From the cell containing the given text, extract its center point as [X, Y] coordinate. 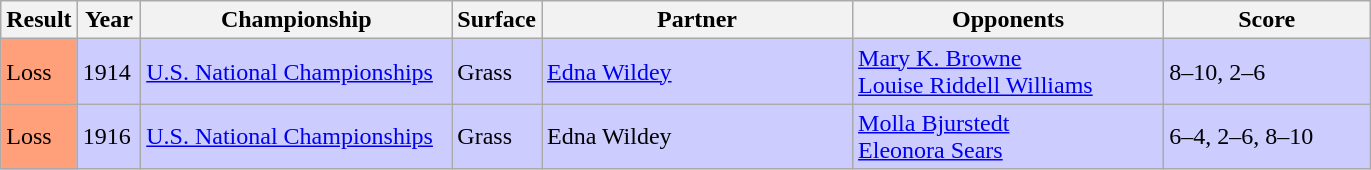
6–4, 2–6, 8–10 [1267, 136]
Year [109, 20]
Surface [497, 20]
Partner [698, 20]
Molla Bjurstedt Eleonora Sears [1008, 136]
1916 [109, 136]
Opponents [1008, 20]
8–10, 2–6 [1267, 72]
Score [1267, 20]
Result [39, 20]
Championship [296, 20]
1914 [109, 72]
Mary K. Browne Louise Riddell Williams [1008, 72]
